Detect which cell encompasses the target text, then output its (X, Y) center coordinate. 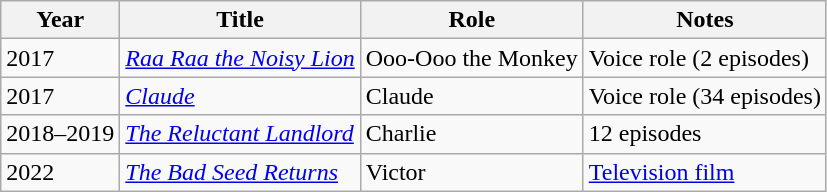
Year (60, 20)
2022 (60, 172)
Television film (704, 172)
12 episodes (704, 134)
Raa Raa the Noisy Lion (240, 58)
Title (240, 20)
Voice role (2 episodes) (704, 58)
Role (472, 20)
2018–2019 (60, 134)
Notes (704, 20)
Charlie (472, 134)
Victor (472, 172)
The Bad Seed Returns (240, 172)
The Reluctant Landlord (240, 134)
Ooo-Ooo the Monkey (472, 58)
Voice role (34 episodes) (704, 96)
